Detect which cell encompasses the target text, then output its [x, y] center coordinate. 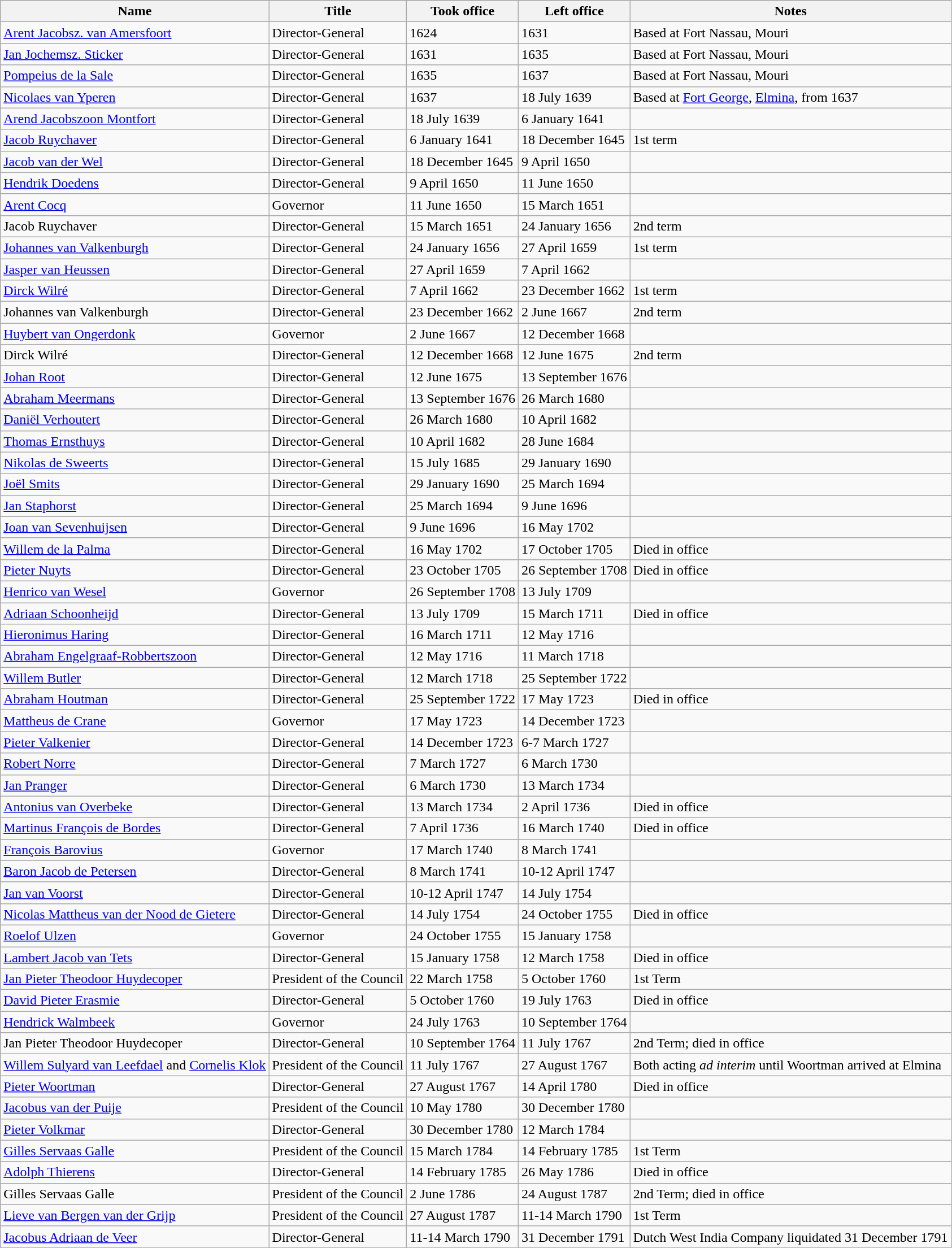
15 July 1685 [463, 463]
Jan Pranger [134, 785]
Henrico van Wesel [134, 592]
Jacobus Adriaan de Veer [134, 1237]
12 March 1718 [463, 678]
Jasper van Heussen [134, 269]
Pieter Nuyts [134, 570]
Joël Smits [134, 484]
22 March 1758 [463, 979]
Pieter Valkenier [134, 742]
Abraham Meermans [134, 398]
7 April 1736 [463, 828]
28 June 1684 [574, 441]
Dutch West India Company liquidated 31 December 1791 [790, 1237]
Jan van Voorst [134, 893]
Both acting ad interim until Woortman arrived at Elmina [790, 1065]
1624 [463, 33]
17 October 1705 [574, 549]
Nicolas Mattheus van der Nood de Gietere [134, 914]
Robert Norre [134, 764]
Willem Sulyard van Leefdael and Cornelis Klok [134, 1065]
Abraham Houtman [134, 699]
Johan Root [134, 377]
23 October 1705 [463, 570]
Adriaan Schoonheijd [134, 613]
6-7 March 1727 [574, 742]
Hendrik Doedens [134, 183]
31 December 1791 [574, 1237]
Joan van Sevenhuijsen [134, 527]
Jan Jochemsz. Sticker [134, 54]
Pieter Volkmar [134, 1129]
Name [134, 11]
Nicolaes van Yperen [134, 97]
Daniël Verhoutert [134, 420]
Pompeius de la Sale [134, 76]
Huybert van Ongerdonk [134, 334]
Abraham Engelgraaf-Robbertszoon [134, 656]
2 June 1786 [463, 1194]
David Pieter Erasmie [134, 1001]
15 March 1784 [463, 1151]
Lieve van Bergen van der Grijp [134, 1215]
Took office [463, 11]
Antonius van Overbeke [134, 807]
Martinus François de Bordes [134, 828]
19 July 1763 [574, 1001]
Notes [790, 11]
Nikolas de Sweerts [134, 463]
Left office [574, 11]
26 May 1786 [574, 1172]
17 March 1740 [463, 850]
2 April 1736 [574, 807]
10 May 1780 [463, 1108]
Roelof Ulzen [134, 936]
François Barovius [134, 850]
7 March 1727 [463, 764]
Willem de la Palma [134, 549]
15 March 1711 [574, 613]
Jacobus van der Puije [134, 1108]
Hendrick Walmbeek [134, 1022]
Arend Jacobszoon Montfort [134, 119]
27 August 1787 [463, 1215]
12 March 1784 [574, 1129]
Baron Jacob de Petersen [134, 871]
Arent Cocq [134, 205]
Pieter Woortman [134, 1086]
11 March 1718 [574, 656]
Jacob van der Wel [134, 162]
16 March 1711 [463, 635]
24 July 1763 [463, 1022]
Willem Butler [134, 678]
Arent Jacobsz. van Amersfoort [134, 33]
Lambert Jacob van Tets [134, 958]
14 April 1780 [574, 1086]
24 August 1787 [574, 1194]
Mattheus de Crane [134, 721]
Thomas Ernsthuys [134, 441]
Hieronimus Haring [134, 635]
Adolph Thierens [134, 1172]
16 March 1740 [574, 828]
12 March 1758 [574, 958]
Title [338, 11]
Based at Fort George, Elmina, from 1637 [790, 97]
Jan Staphorst [134, 506]
